Identify which cell holds the provided text, then report its [X, Y] central coordinate. 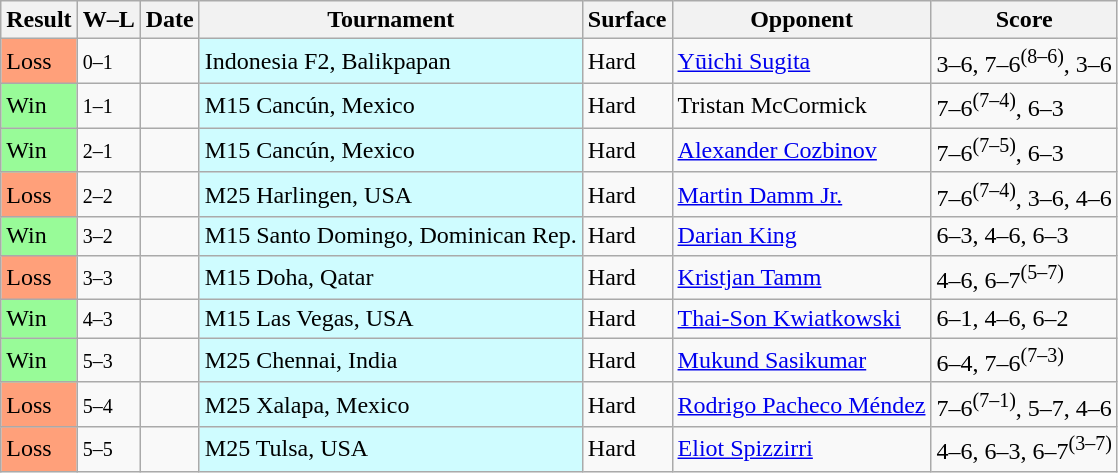
M25 Harlingen, USA [390, 194]
7–6(7–1), 5–7, 4–6 [1024, 404]
7–6(7–4), 3–6, 4–6 [1024, 194]
3–6, 7–6(8–6), 3–6 [1024, 62]
3–2 [108, 236]
5–3 [108, 360]
3–3 [108, 278]
Darian King [802, 236]
Martin Damm Jr. [802, 194]
M15 Santo Domingo, Dominican Rep. [390, 236]
Indonesia F2, Balikpapan [390, 62]
Tristan McCormick [802, 106]
M15 Las Vegas, USA [390, 319]
W–L [108, 20]
2–2 [108, 194]
5–5 [108, 450]
4–3 [108, 319]
Score [1024, 20]
M25 Xalapa, Mexico [390, 404]
Yūichi Sugita [802, 62]
6–4, 7–6(7–3) [1024, 360]
7–6(7–5), 6–3 [1024, 150]
M25 Chennai, India [390, 360]
1–1 [108, 106]
5–4 [108, 404]
Eliot Spizzirri [802, 450]
4–6, 6–3, 6–7(3–7) [1024, 450]
Mukund Sasikumar [802, 360]
M15 Doha, Qatar [390, 278]
Alexander Cozbinov [802, 150]
Date [170, 20]
2–1 [108, 150]
7–6(7–4), 6–3 [1024, 106]
Surface [627, 20]
Result [39, 20]
Rodrigo Pacheco Méndez [802, 404]
Thai-Son Kwiatkowski [802, 319]
6–1, 4–6, 6–2 [1024, 319]
M25 Tulsa, USA [390, 450]
4–6, 6–7(5–7) [1024, 278]
Kristjan Tamm [802, 278]
Opponent [802, 20]
6–3, 4–6, 6–3 [1024, 236]
Tournament [390, 20]
0–1 [108, 62]
